Find where the given text appears and provide that cell's center as [x, y] coordinate. 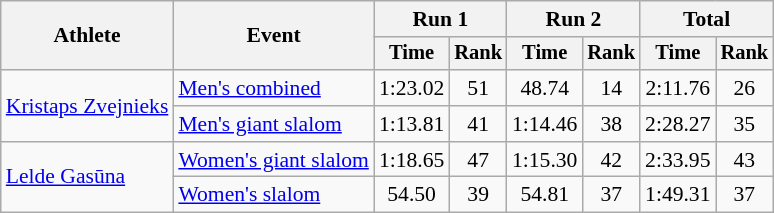
38 [611, 124]
35 [745, 124]
Run 1 [440, 19]
Men's combined [274, 88]
2:11.76 [678, 88]
54.81 [544, 195]
2:28.27 [678, 124]
1:23.02 [412, 88]
Total [706, 19]
41 [478, 124]
51 [478, 88]
Men's giant slalom [274, 124]
1:49.31 [678, 195]
Lelde Gasūna [88, 178]
1:15.30 [544, 160]
39 [478, 195]
26 [745, 88]
1:14.46 [544, 124]
14 [611, 88]
Run 2 [574, 19]
Women's slalom [274, 195]
Kristaps Zvejnieks [88, 106]
42 [611, 160]
1:18.65 [412, 160]
54.50 [412, 195]
48.74 [544, 88]
2:33.95 [678, 160]
Women's giant slalom [274, 160]
Event [274, 36]
47 [478, 160]
Athlete [88, 36]
1:13.81 [412, 124]
43 [745, 160]
